Detect which cell encompasses the target text, then output its (x, y) center coordinate. 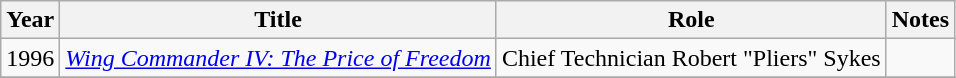
Title (278, 20)
Role (691, 20)
Chief Technician Robert "Pliers" Sykes (691, 58)
Year (30, 20)
Notes (920, 20)
1996 (30, 58)
Wing Commander IV: The Price of Freedom (278, 58)
